Output the [X, Y] coordinate of the center of the cell containing the given text.  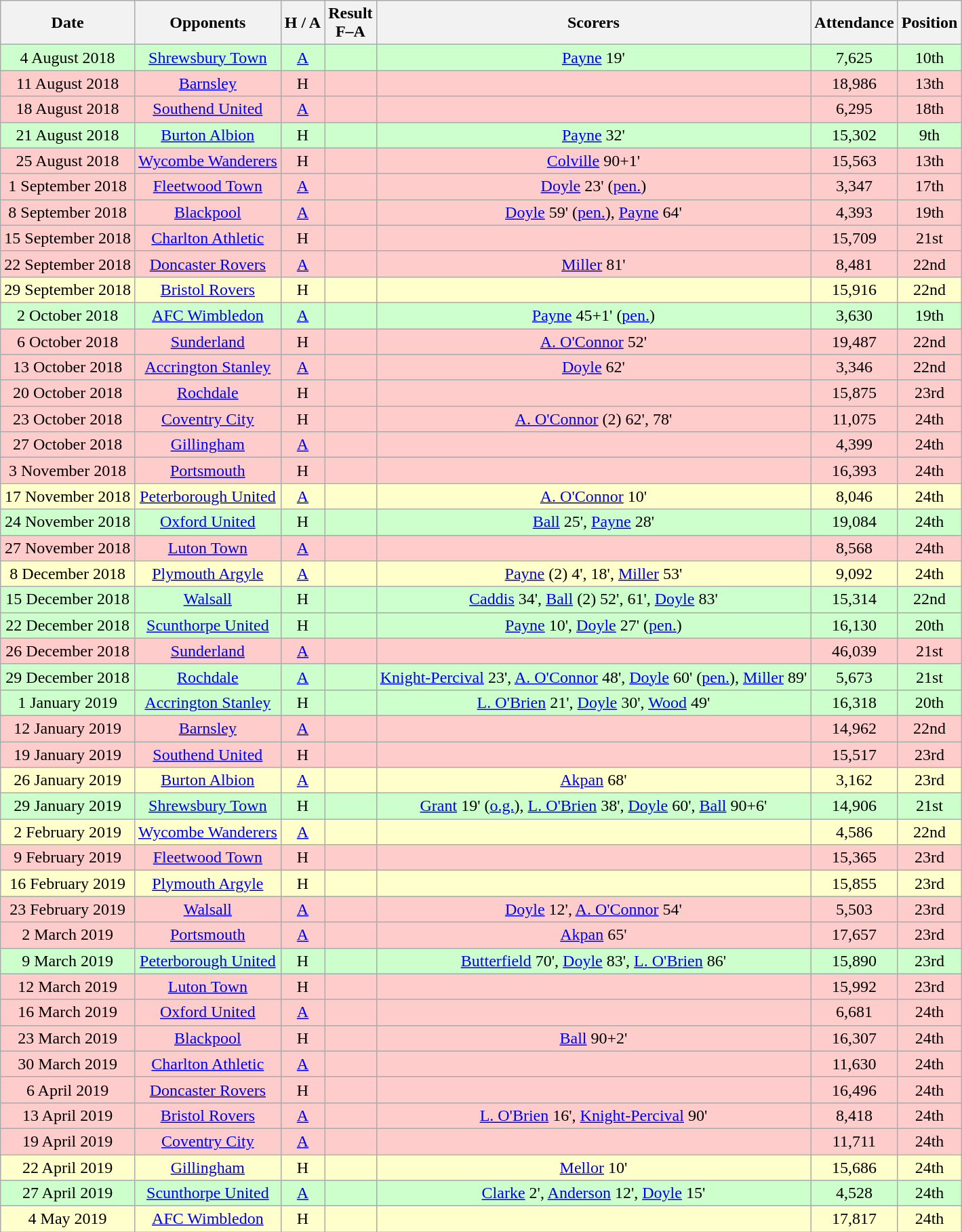
25 August 2018 [68, 161]
46,039 [854, 651]
15 September 2018 [68, 238]
4 May 2019 [68, 1219]
18,986 [854, 83]
2 March 2019 [68, 935]
8 September 2018 [68, 212]
19 April 2019 [68, 1141]
16 March 2019 [68, 1012]
Payne 19' [594, 58]
8,481 [854, 264]
22 April 2019 [68, 1167]
Opponents [207, 23]
22 December 2018 [68, 625]
Attendance [854, 23]
15,563 [854, 161]
11,711 [854, 1141]
Doyle 12', A. O'Connor 54' [594, 909]
11 August 2018 [68, 83]
L. O'Brien 16', Knight-Percival 90' [594, 1115]
Akpan 65' [594, 935]
16,130 [854, 625]
9 March 2019 [68, 961]
Akpan 68' [594, 780]
13 October 2018 [68, 367]
6 October 2018 [68, 341]
15,916 [854, 290]
17,817 [854, 1219]
Scorers [594, 23]
Date [68, 23]
6 April 2019 [68, 1090]
16,393 [854, 471]
14,962 [854, 728]
17th [929, 186]
8 December 2018 [68, 574]
15,709 [854, 238]
26 December 2018 [68, 651]
Colville 90+1' [594, 161]
27 October 2018 [68, 445]
3,162 [854, 780]
A. O'Connor 52' [594, 341]
16 February 2019 [68, 883]
5,673 [854, 677]
24 November 2018 [68, 522]
4,393 [854, 212]
9,092 [854, 574]
12 January 2019 [68, 728]
3,346 [854, 367]
16,307 [854, 1038]
12 March 2019 [68, 987]
20 October 2018 [68, 393]
Grant 19' (o.g.), L. O'Brien 38', Doyle 60', Ball 90+6' [594, 806]
15,875 [854, 393]
27 April 2019 [68, 1193]
15,686 [854, 1167]
Payne 45+1' (pen.) [594, 315]
Payne 32' [594, 135]
Payne (2) 4', 18', Miller 53' [594, 574]
ResultF–A [350, 23]
2 October 2018 [68, 315]
6,681 [854, 1012]
H / A [302, 23]
15,855 [854, 883]
14,906 [854, 806]
A. O'Connor (2) 62', 78' [594, 419]
1 January 2019 [68, 702]
4,399 [854, 445]
15 December 2018 [68, 599]
8,568 [854, 548]
8,418 [854, 1115]
30 March 2019 [68, 1064]
27 November 2018 [68, 548]
Butterfield 70', Doyle 83', L. O'Brien 86' [594, 961]
Ball 90+2' [594, 1038]
Doyle 62' [594, 367]
15,517 [854, 755]
Clarke 2', Anderson 12', Doyle 15' [594, 1193]
19,487 [854, 341]
Knight-Percival 23', A. O'Connor 48', Doyle 60' (pen.), Miller 89' [594, 677]
19,084 [854, 522]
23 March 2019 [68, 1038]
7,625 [854, 58]
A. O'Connor 10' [594, 496]
Caddis 34', Ball (2) 52', 61', Doyle 83' [594, 599]
3 November 2018 [68, 471]
22 September 2018 [68, 264]
23 February 2019 [68, 909]
15,992 [854, 987]
18th [929, 109]
Payne 10', Doyle 27' (pen.) [594, 625]
15,890 [854, 961]
26 January 2019 [68, 780]
Mellor 10' [594, 1167]
16,496 [854, 1090]
Miller 81' [594, 264]
4,528 [854, 1193]
17,657 [854, 935]
10th [929, 58]
29 January 2019 [68, 806]
29 September 2018 [68, 290]
15,365 [854, 858]
15,302 [854, 135]
1 September 2018 [68, 186]
9 February 2019 [68, 858]
Doyle 59' (pen.), Payne 64' [594, 212]
18 August 2018 [68, 109]
Ball 25', Payne 28' [594, 522]
29 December 2018 [68, 677]
17 November 2018 [68, 496]
4,586 [854, 832]
16,318 [854, 702]
3,630 [854, 315]
2 February 2019 [68, 832]
3,347 [854, 186]
Position [929, 23]
21 August 2018 [68, 135]
9th [929, 135]
13 April 2019 [68, 1115]
19 January 2019 [68, 755]
5,503 [854, 909]
15,314 [854, 599]
11,075 [854, 419]
6,295 [854, 109]
8,046 [854, 496]
Doyle 23' (pen.) [594, 186]
4 August 2018 [68, 58]
11,630 [854, 1064]
L. O'Brien 21', Doyle 30', Wood 49' [594, 702]
23 October 2018 [68, 419]
